Detect which cell encompasses the target text, then output its [x, y] center coordinate. 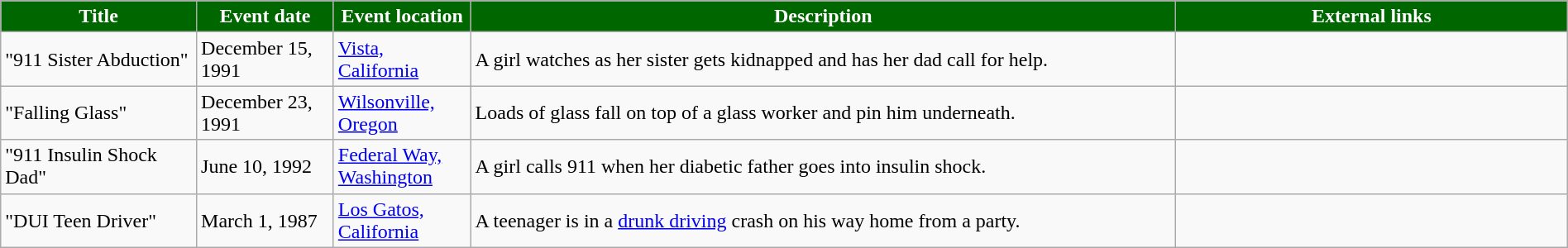
December 23, 1991 [265, 112]
Los Gatos, California [402, 220]
A girl watches as her sister gets kidnapped and has her dad call for help. [824, 60]
A girl calls 911 when her diabetic father goes into insulin shock. [824, 167]
Description [824, 17]
Vista, California [402, 60]
"911 Insulin Shock Dad" [99, 167]
Event date [265, 17]
June 10, 1992 [265, 167]
March 1, 1987 [265, 220]
External links [1372, 17]
"DUI Teen Driver" [99, 220]
A teenager is in a drunk driving crash on his way home from a party. [824, 220]
"911 Sister Abduction" [99, 60]
Loads of glass fall on top of a glass worker and pin him underneath. [824, 112]
Event location [402, 17]
December 15, 1991 [265, 60]
Wilsonville, Oregon [402, 112]
Title [99, 17]
"Falling Glass" [99, 112]
Federal Way, Washington [402, 167]
